Pinpoint the cell where the given text exists, returning its (x, y) midpoint coordinate. 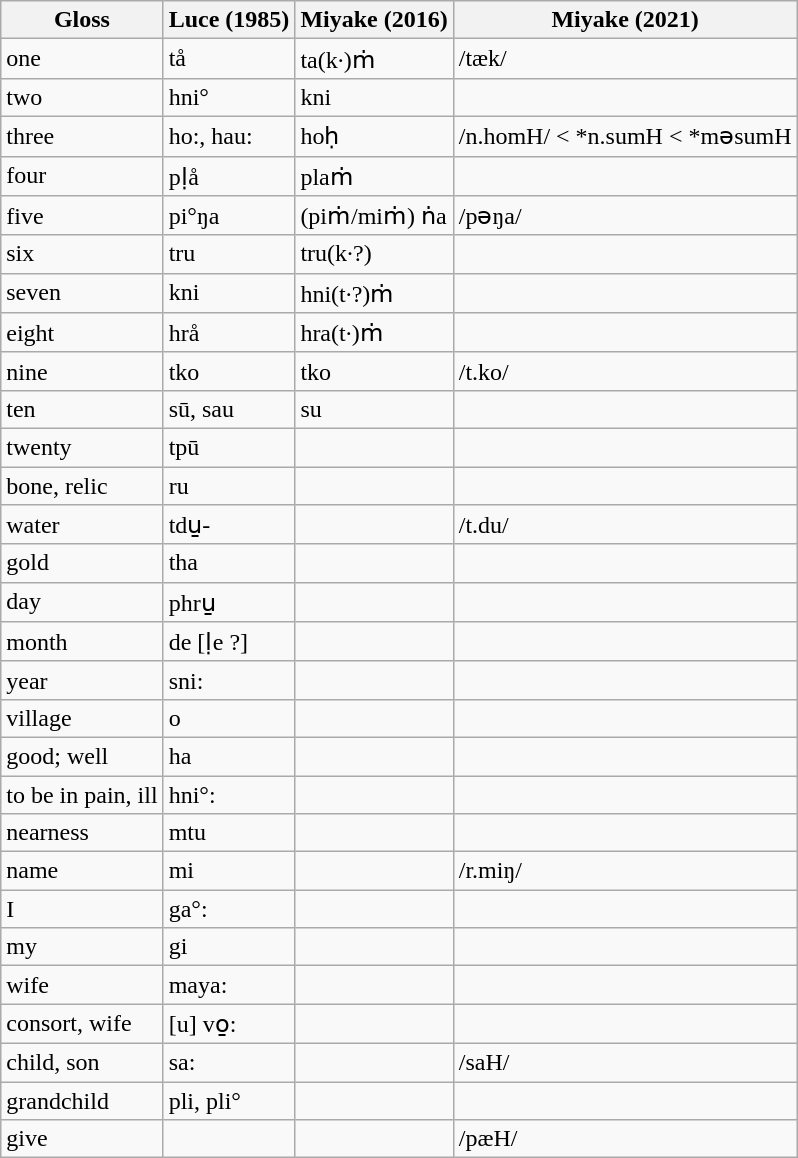
de [ḷe ?] (229, 642)
hni° (229, 97)
(piṁ/miṁ) ṅa (374, 216)
o (229, 718)
hni°: (229, 795)
child, son (82, 1062)
I (82, 909)
hoḥ (374, 136)
good; well (82, 756)
nearness (82, 833)
plaṁ (374, 176)
/n.homH/ < *n.sumH < *məsumH (625, 136)
gi (229, 947)
year (82, 680)
mtu (229, 833)
hrå (229, 333)
water (82, 525)
day (82, 602)
my (82, 947)
sni: (229, 680)
three (82, 136)
to be in pain, ill (82, 795)
two (82, 97)
pḷå (229, 176)
/r.miŋ/ (625, 871)
ten (82, 409)
five (82, 216)
sū, sau (229, 409)
hni(t·?)ṁ (374, 293)
/pæH/ (625, 1139)
gold (82, 563)
pli, pli° (229, 1101)
Miyake (2016) (374, 20)
phru̱ (229, 602)
eight (82, 333)
tru(k·?) (374, 254)
ga°: (229, 909)
twenty (82, 447)
seven (82, 293)
one (82, 59)
four (82, 176)
tdu̱- (229, 525)
mi (229, 871)
/tæk/ (625, 59)
maya: (229, 985)
ta(k·)ṁ (374, 59)
nine (82, 371)
name (82, 871)
ho:, hau: (229, 136)
Miyake (2021) (625, 20)
wife (82, 985)
tå (229, 59)
/t.ko/ (625, 371)
ha (229, 756)
tha (229, 563)
give (82, 1139)
su (374, 409)
six (82, 254)
tru (229, 254)
/t.du/ (625, 525)
hra(t·)ṁ (374, 333)
ru (229, 485)
sa: (229, 1062)
Gloss (82, 20)
bone, relic (82, 485)
month (82, 642)
Luce (1985) (229, 20)
consort, wife (82, 1024)
village (82, 718)
pi°ŋa (229, 216)
tpū (229, 447)
[u] vo̱: (229, 1024)
/pəŋa/ (625, 216)
grandchild (82, 1101)
/saH/ (625, 1062)
